Output the (x, y) coordinate of the center of the cell containing the given text.  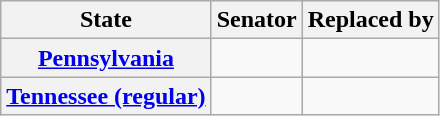
Senator (256, 20)
Tennessee (regular) (106, 96)
Replaced by (370, 20)
Pennsylvania (106, 58)
State (106, 20)
